From the cell containing the given text, extract its center point as (x, y) coordinate. 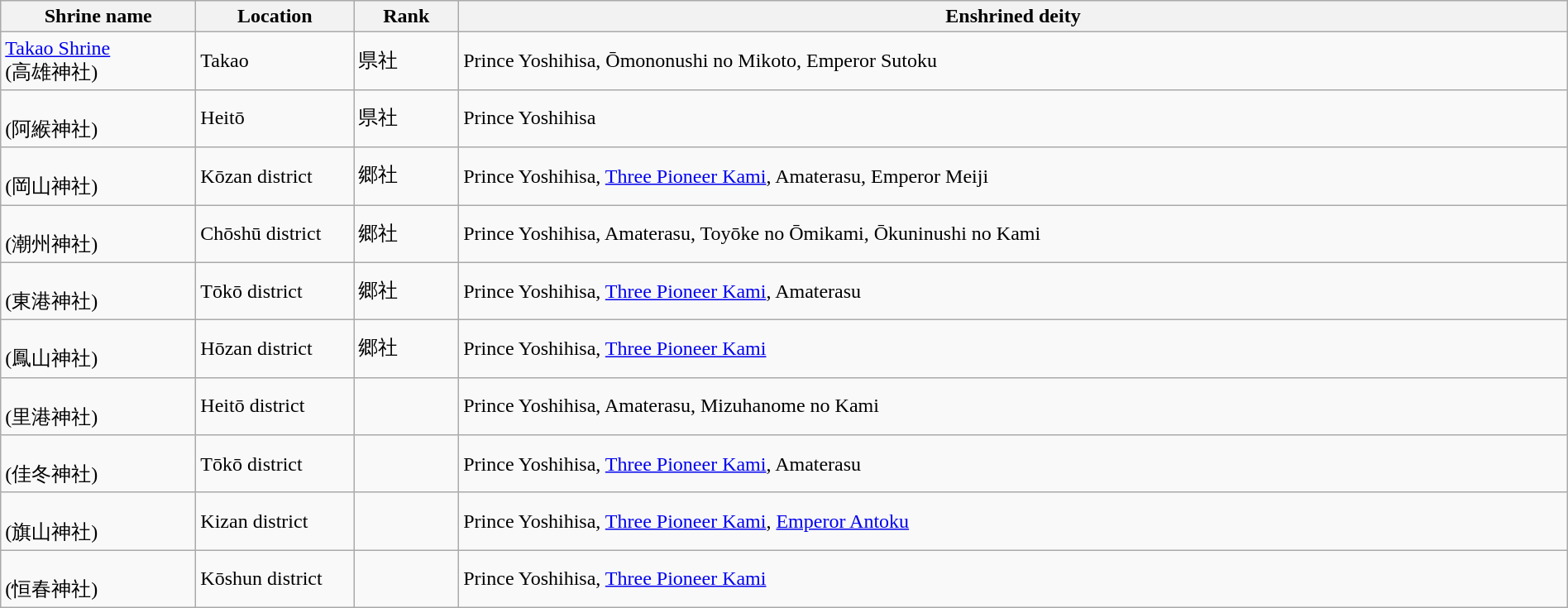
Enshrined deity (1014, 17)
Chōshū district (275, 234)
Kizan district (275, 521)
Prince Yoshihisa, Amaterasu, Toyōke no Ōmikami, Ōkuninushi no Kami (1014, 234)
Heitō district (275, 406)
(旗山神社) (98, 521)
Kōshun district (275, 579)
Prince Yoshihisa (1014, 118)
(潮州神社) (98, 234)
(里港神社) (98, 406)
Location (275, 17)
Heitō (275, 118)
(恒春神社) (98, 579)
Rank (407, 17)
(東港神社) (98, 291)
Prince Yoshihisa, Ōmononushi no Mikoto, Emperor Sutoku (1014, 61)
Shrine name (98, 17)
Prince Yoshihisa, Amaterasu, Mizuhanome no Kami (1014, 406)
Hōzan district (275, 349)
(鳳山神社) (98, 349)
Takao Shrine(高雄神社) (98, 61)
(岡山神社) (98, 176)
(阿緱神社) (98, 118)
(佳冬神社) (98, 464)
Kōzan district (275, 176)
Takao (275, 61)
Prince Yoshihisa, Three Pioneer Kami, Amaterasu, Emperor Meiji (1014, 176)
Prince Yoshihisa, Three Pioneer Kami, Emperor Antoku (1014, 521)
